From the cell containing the given text, extract its center point as (x, y) coordinate. 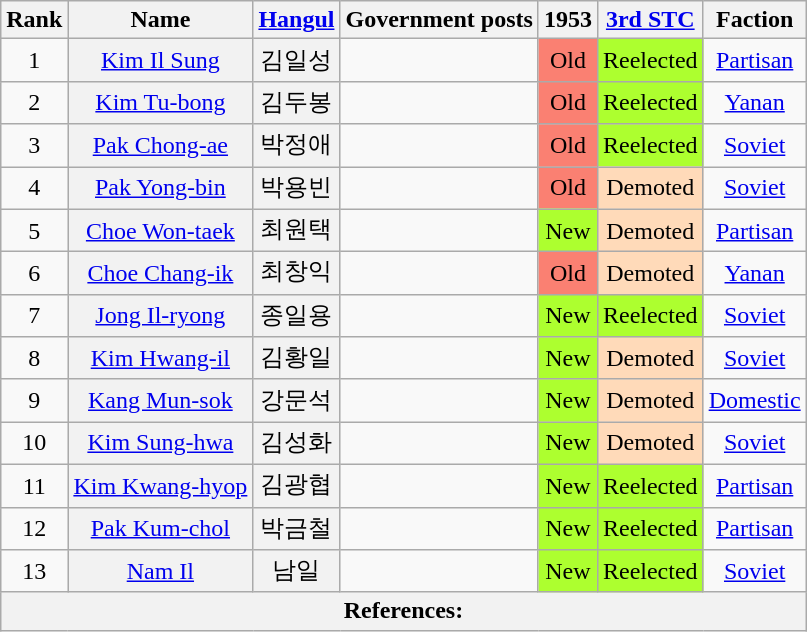
Pak Kum-chol (160, 528)
박정애 (296, 146)
김두봉 (296, 102)
Kim Hwang-il (160, 358)
3 (34, 146)
12 (34, 528)
4 (34, 188)
Jong Il-ryong (160, 316)
6 (34, 274)
최원택 (296, 230)
References: (404, 611)
Kim Sung-hwa (160, 444)
11 (34, 486)
Hangul (296, 20)
종일용 (296, 316)
10 (34, 444)
Government posts (439, 20)
Choe Won-taek (160, 230)
Domestic (754, 400)
3rd STC (650, 20)
1953 (568, 20)
Name (160, 20)
김광협 (296, 486)
Rank (34, 20)
Nam Il (160, 572)
Pak Chong-ae (160, 146)
Pak Yong-bin (160, 188)
Kim Tu-bong (160, 102)
2 (34, 102)
8 (34, 358)
남일 (296, 572)
최창익 (296, 274)
박용빈 (296, 188)
Kim Il Sung (160, 60)
Faction (754, 20)
5 (34, 230)
김일성 (296, 60)
Kang Mun-sok (160, 400)
1 (34, 60)
박금철 (296, 528)
9 (34, 400)
13 (34, 572)
Choe Chang-ik (160, 274)
Kim Kwang-hyop (160, 486)
강문석 (296, 400)
김성화 (296, 444)
7 (34, 316)
김황일 (296, 358)
